Identify which cell holds the provided text, then report its [x, y] central coordinate. 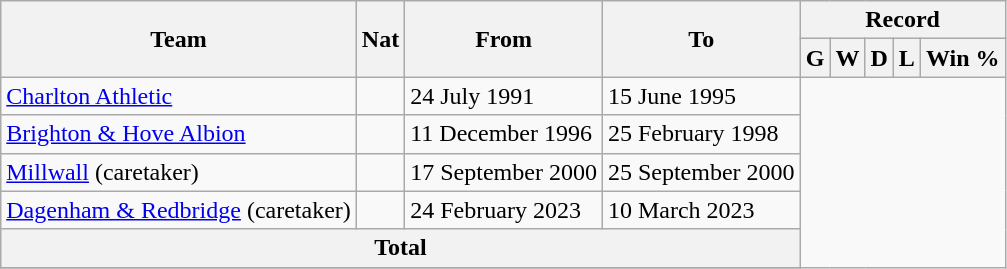
To [701, 39]
15 June 1995 [701, 96]
Nat [380, 39]
D [879, 58]
G [815, 58]
W [848, 58]
Brighton & Hove Albion [179, 134]
Total [400, 248]
L [906, 58]
Team [179, 39]
17 September 2000 [504, 172]
25 February 1998 [701, 134]
Win % [962, 58]
11 December 1996 [504, 134]
Millwall (caretaker) [179, 172]
Record [902, 20]
25 September 2000 [701, 172]
10 March 2023 [701, 210]
24 July 1991 [504, 96]
Charlton Athletic [179, 96]
From [504, 39]
Dagenham & Redbridge (caretaker) [179, 210]
24 February 2023 [504, 210]
